Identify which cell holds the provided text, then report its [x, y] central coordinate. 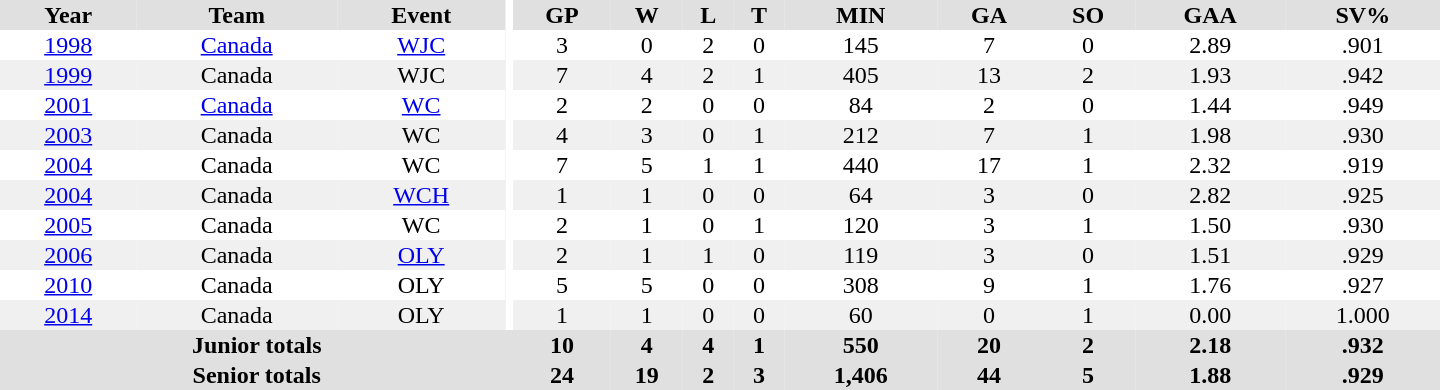
60 [860, 315]
1.98 [1210, 135]
120 [860, 225]
145 [860, 45]
1.93 [1210, 75]
2005 [68, 225]
SV% [1363, 15]
2.18 [1210, 345]
24 [562, 375]
9 [989, 285]
2010 [68, 285]
Team [236, 15]
1.50 [1210, 225]
L [708, 15]
1.51 [1210, 255]
2001 [68, 105]
GP [562, 15]
.932 [1363, 345]
T [760, 15]
19 [647, 375]
440 [860, 165]
.949 [1363, 105]
1.76 [1210, 285]
550 [860, 345]
119 [860, 255]
84 [860, 105]
64 [860, 195]
.942 [1363, 75]
Senior totals [256, 375]
1999 [68, 75]
Event [421, 15]
13 [989, 75]
1,406 [860, 375]
2.32 [1210, 165]
2.89 [1210, 45]
2003 [68, 135]
SO [1088, 15]
44 [989, 375]
.919 [1363, 165]
.927 [1363, 285]
2014 [68, 315]
1.88 [1210, 375]
GAA [1210, 15]
.925 [1363, 195]
212 [860, 135]
308 [860, 285]
WCH [421, 195]
2006 [68, 255]
1998 [68, 45]
GA [989, 15]
0.00 [1210, 315]
20 [989, 345]
MIN [860, 15]
Junior totals [256, 345]
Year [68, 15]
W [647, 15]
1.000 [1363, 315]
1.44 [1210, 105]
2.82 [1210, 195]
17 [989, 165]
10 [562, 345]
405 [860, 75]
.901 [1363, 45]
